Locate the cell with the specified text and output its (X, Y) center coordinate. 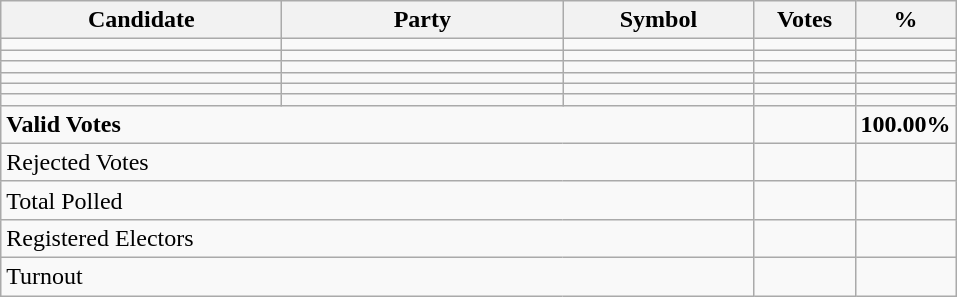
Symbol (658, 20)
Candidate (142, 20)
Turnout (378, 276)
Registered Electors (378, 238)
Total Polled (378, 200)
Votes (804, 20)
Valid Votes (378, 124)
Rejected Votes (378, 162)
Party (422, 20)
% (906, 20)
100.00% (906, 124)
